Output the (x, y) coordinate of the center of the cell containing the given text.  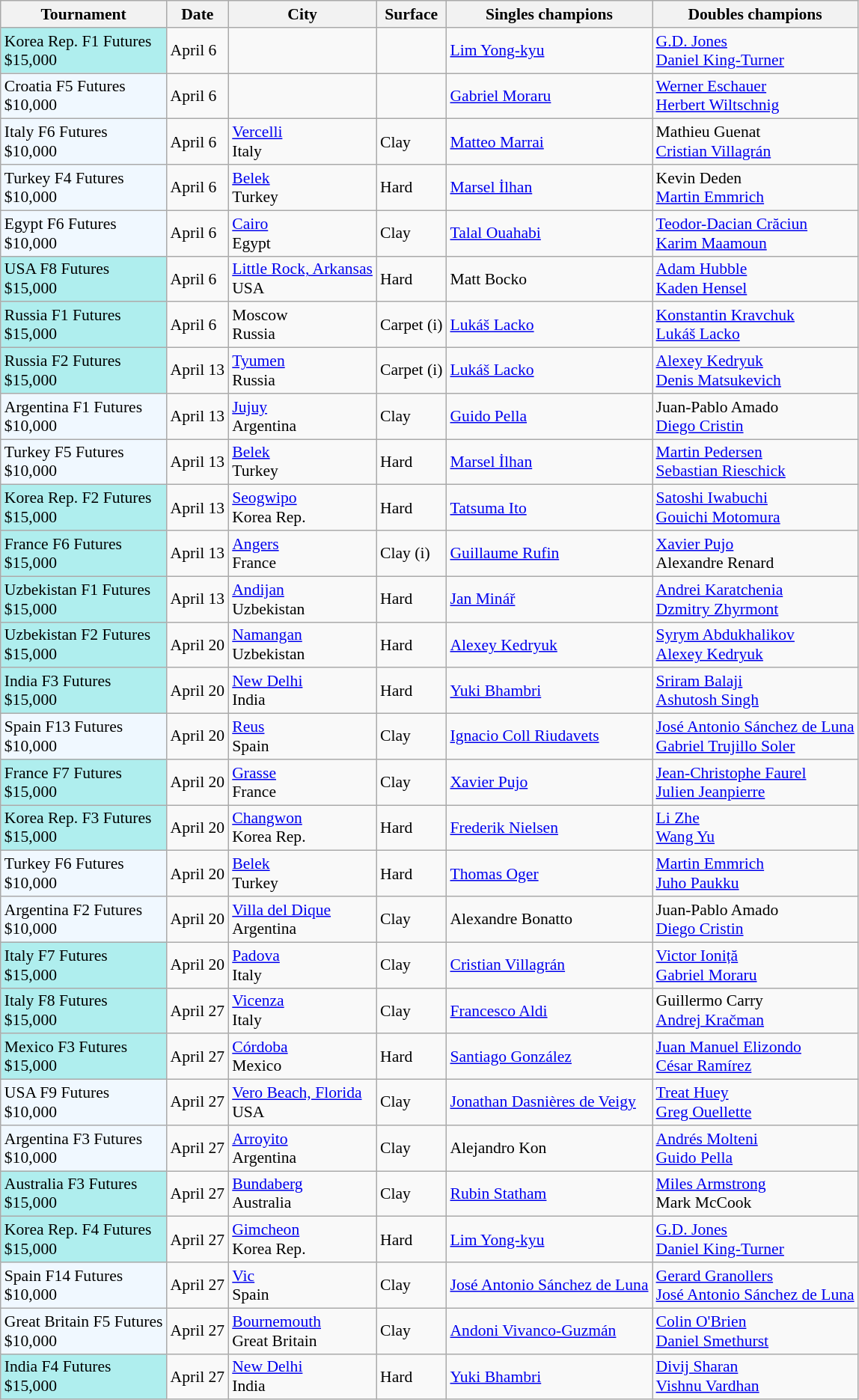
Satoshi Iwabuchi Gouichi Motomura (756, 507)
Little Rock, ArkansasUSA (302, 278)
Martin Pedersen Sebastian Rieschick (756, 462)
Villa del DiqueArgentina (302, 919)
Korea Rep. F3 Futures$15,000 (84, 828)
VicSpain (302, 1286)
Alexey Kedryuk (549, 645)
Kevin Deden Martin Emmrich (756, 187)
Andoni Vivanco-Guzmán (549, 1330)
Talal Ouahabi (549, 233)
Xavier Pujo (549, 783)
Treat Huey Greg Ouellette (756, 1103)
JujuyArgentina (302, 416)
ReusSpain (302, 736)
Korea Rep. F4 Futures$15,000 (84, 1239)
CórdobaMexico (302, 1057)
Francesco Aldi (549, 1010)
Spain F13 Futures$10,000 (84, 736)
USA F9 Futures$10,000 (84, 1103)
India F3 Futures$15,000 (84, 691)
Ignacio Coll Riudavets (549, 736)
Guido Pella (549, 416)
Gabriel Moraru (549, 96)
Victor Ioniță Gabriel Moraru (756, 965)
Matteo Marrai (549, 142)
Uzbekistan F2 Futures$15,000 (84, 645)
Andrés Molteni Guido Pella (756, 1148)
Clay (i) (412, 554)
Tatsuma Ito (549, 507)
Argentina F1 Futures$10,000 (84, 416)
France F7 Futures$15,000 (84, 783)
SeogwipoKorea Rep. (302, 507)
AngersFrance (302, 554)
BournemouthGreat Britain (302, 1330)
Alejandro Kon (549, 1148)
GimcheonKorea Rep. (302, 1239)
Teodor-Dacian Crăciun Karim Maamoun (756, 233)
Singles champions (549, 14)
ChangwonKorea Rep. (302, 828)
Jonathan Dasnières de Veigy (549, 1103)
Rubin Statham (549, 1194)
Gerard Granollers José Antonio Sánchez de Luna (756, 1286)
Mathieu Guenat Cristian Villagrán (756, 142)
Alexandre Bonatto (549, 919)
Li Zhe Wang Yu (756, 828)
Turkey F4 Futures$10,000 (84, 187)
India F4 Futures$15,000 (84, 1377)
Argentina F3 Futures$10,000 (84, 1148)
Turkey F5 Futures$10,000 (84, 462)
Date (198, 14)
Syrym Abdukhalikov Alexey Kedryuk (756, 645)
Doubles champions (756, 14)
MoscowRussia (302, 325)
VercelliItaly (302, 142)
Werner Eschauer Herbert Wiltschnig (756, 96)
Xavier Pujo Alexandre Renard (756, 554)
France F6 Futures$15,000 (84, 554)
Great Britain F5 Futures$10,000 (84, 1330)
Juan Manuel Elizondo César Ramírez (756, 1057)
Croatia F5 Futures$10,000 (84, 96)
Italy F6 Futures$10,000 (84, 142)
Russia F2 Futures$15,000 (84, 371)
USA F8 Futures$15,000 (84, 278)
Adam Hubble Kaden Hensel (756, 278)
Colin O'Brien Daniel Smethurst (756, 1330)
Martin Emmrich Juho Paukku (756, 874)
Mexico F3 Futures$15,000 (84, 1057)
Italy F7 Futures$15,000 (84, 965)
Thomas Oger (549, 874)
TyumenRussia (302, 371)
Jan Minář (549, 599)
GrasseFrance (302, 783)
Vero Beach, FloridaUSA (302, 1103)
Jean-Christophe Faurel Julien Jeanpierre (756, 783)
Surface (412, 14)
PadovaItaly (302, 965)
Egypt F6 Futures$10,000 (84, 233)
Sriram Balaji Ashutosh Singh (756, 691)
Santiago González (549, 1057)
Alexey Kedryuk Denis Matsukevich (756, 371)
Divij Sharan Vishnu Vardhan (756, 1377)
Konstantin Kravchuk Lukáš Lacko (756, 325)
Miles Armstrong Mark McCook (756, 1194)
Korea Rep. F2 Futures$15,000 (84, 507)
Russia F1 Futures$15,000 (84, 325)
Turkey F6 Futures$10,000 (84, 874)
Uzbekistan F1 Futures$15,000 (84, 599)
BundabergAustralia (302, 1194)
José Antonio Sánchez de Luna (549, 1286)
Italy F8 Futures$15,000 (84, 1010)
AndijanUzbekistan (302, 599)
Australia F3 Futures$15,000 (84, 1194)
Argentina F2 Futures$10,000 (84, 919)
ArroyitoArgentina (302, 1148)
Korea Rep. F1 Futures$15,000 (84, 51)
Andrei Karatchenia Dzmitry Zhyrmont (756, 599)
Guillermo Carry Andrej Kračman (756, 1010)
VicenzaItaly (302, 1010)
Tournament (84, 14)
NamanganUzbekistan (302, 645)
Spain F14 Futures$10,000 (84, 1286)
Frederik Nielsen (549, 828)
José Antonio Sánchez de Luna Gabriel Trujillo Soler (756, 736)
Guillaume Rufin (549, 554)
Cristian Villagrán (549, 965)
City (302, 14)
CairoEgypt (302, 233)
Matt Bocko (549, 278)
